Return [X, Y] of the center of cell containing provided text 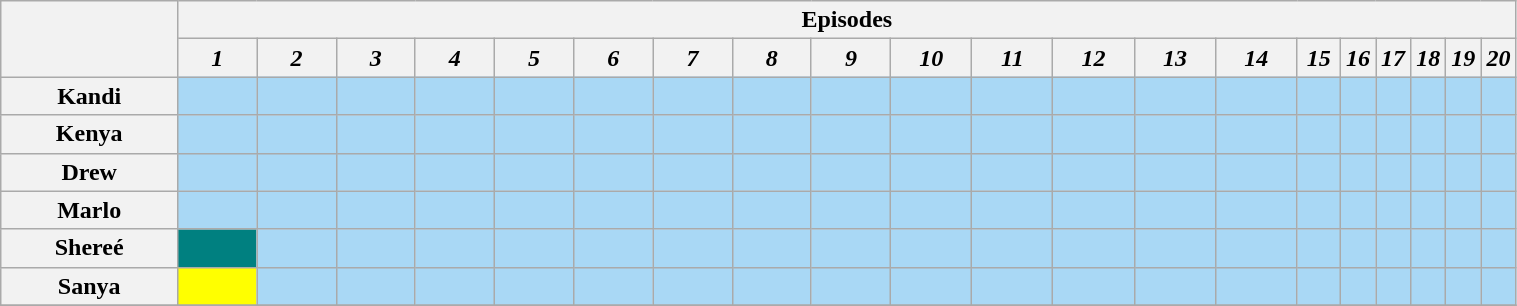
17 [1394, 58]
3 [376, 58]
6 [614, 58]
4 [454, 58]
18 [1428, 58]
16 [1358, 58]
7 [692, 58]
19 [1464, 58]
Shereé [90, 248]
Drew [90, 172]
1 [218, 58]
12 [1094, 58]
Episodes [847, 20]
10 [932, 58]
9 [850, 58]
Sanya [90, 286]
11 [1012, 58]
15 [1319, 58]
8 [772, 58]
Kandi [90, 96]
14 [1256, 58]
13 [1174, 58]
5 [534, 58]
2 [296, 58]
Marlo [90, 210]
Kenya [90, 134]
20 [1498, 58]
